Search for the cell housing the specified text and yield its (X, Y) center coordinate. 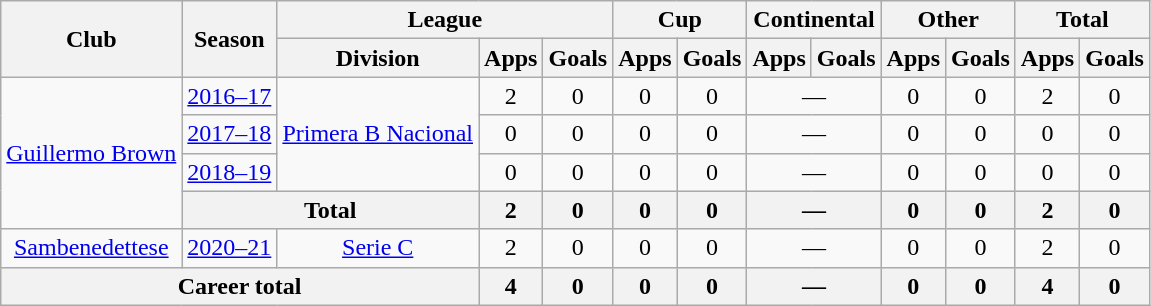
Sambenedettese (92, 248)
Continental (814, 20)
Club (92, 39)
2017–18 (230, 134)
Season (230, 39)
Division (378, 58)
Primera B Nacional (378, 134)
Serie C (378, 248)
Cup (680, 20)
2020–21 (230, 248)
League (445, 20)
2018–19 (230, 172)
Career total (240, 286)
Guillermo Brown (92, 153)
2016–17 (230, 96)
Other (948, 20)
